Extract the [X, Y] coordinate from the center of the cell holding the provided text.  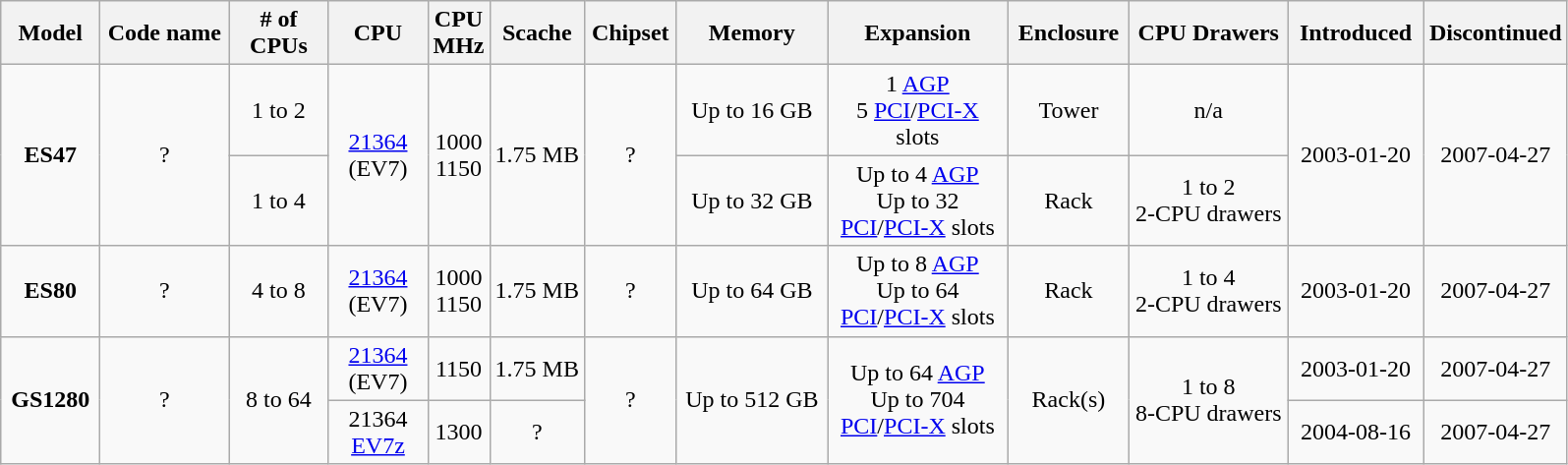
21364EV7z [377, 433]
Discontinued [1495, 33]
# ofCPUs [279, 33]
1 to 88-CPU drawers [1209, 400]
Up to 4 AGPUp to 32 PCI/PCI-X slots [918, 201]
Rack(s) [1069, 400]
Code name [165, 33]
Up to 64 GB [752, 291]
CPU [377, 33]
Chipset [630, 33]
Up to 8 AGPUp to 64 PCI/PCI-X slots [918, 291]
CPU Drawers [1209, 33]
ES47 [51, 155]
1150 [458, 368]
Memory [752, 33]
Up to 16 GB [752, 110]
Expansion [918, 33]
1 to 4 [279, 201]
Scache [537, 33]
1 to 22-CPU drawers [1209, 201]
GS1280 [51, 400]
Model [51, 33]
2004-08-16 [1357, 433]
Tower [1069, 110]
8 to 64 [279, 400]
n/a [1209, 110]
1 to 42-CPU drawers [1209, 291]
1300 [458, 433]
1 AGP5 PCI/PCI-X slots [918, 110]
Enclosure [1069, 33]
Introduced [1357, 33]
ES80 [51, 291]
Up to 64 AGPUp to 704 PCI/PCI-X slots [918, 400]
Up to 32 GB [752, 201]
1 to 2 [279, 110]
CPU MHz [458, 33]
Up to 512 GB [752, 400]
4 to 8 [279, 291]
